Pinpoint the cell where the given text exists, returning its [x, y] midpoint coordinate. 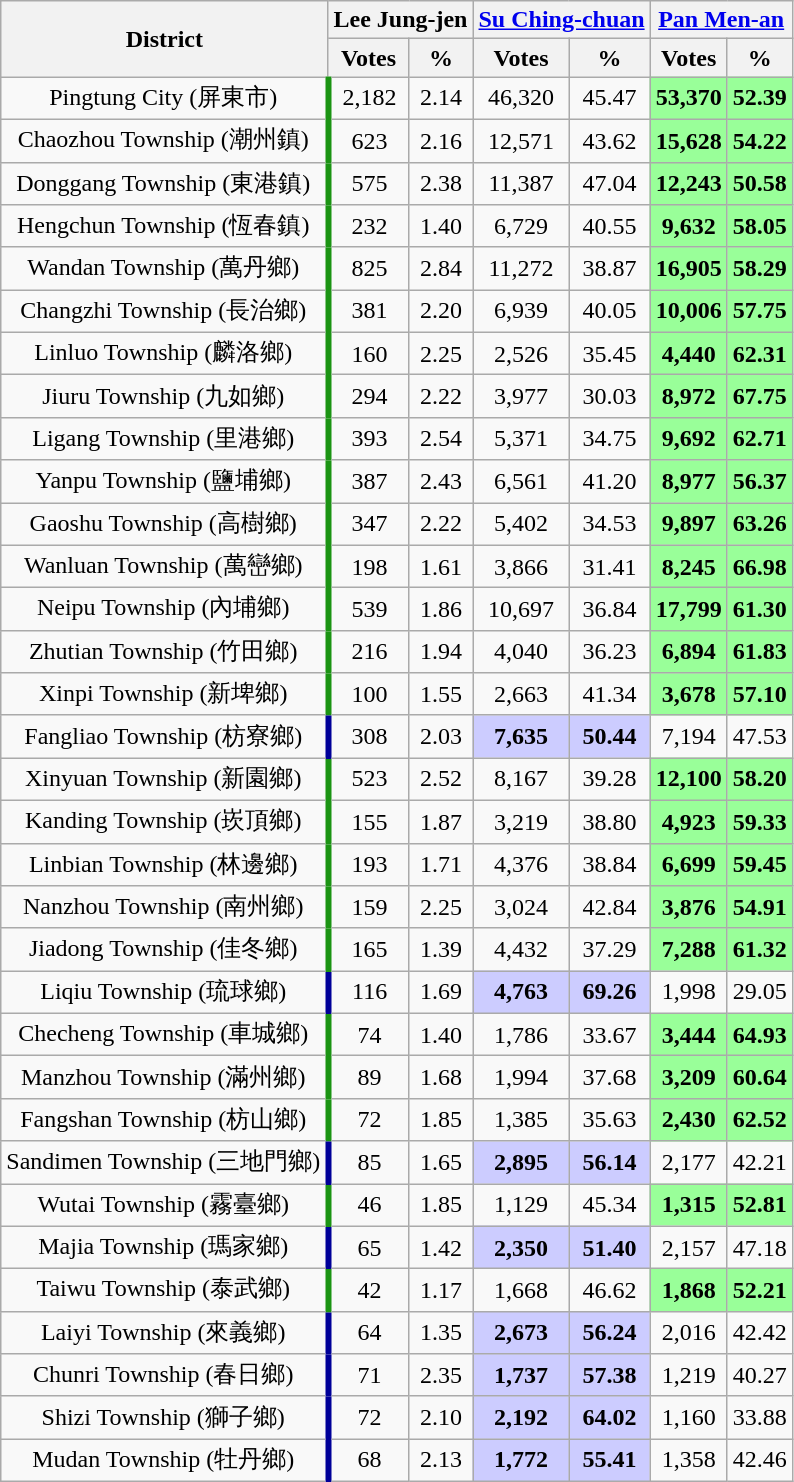
43.62 [610, 140]
2,016 [688, 1332]
1.42 [441, 1248]
387 [368, 482]
Linluo Township (麟洛鄉) [164, 354]
539 [368, 610]
47.18 [760, 1248]
1,160 [688, 1418]
2.03 [441, 736]
7,288 [688, 950]
59.45 [760, 864]
Pingtung City (屏東市) [164, 98]
35.45 [610, 354]
58.20 [760, 780]
45.34 [610, 1206]
52.39 [760, 98]
2,895 [521, 1162]
38.84 [610, 864]
52.81 [760, 1206]
5,402 [521, 524]
2.16 [441, 140]
63.26 [760, 524]
46 [368, 1206]
2,192 [521, 1418]
193 [368, 864]
1,772 [521, 1460]
1.61 [441, 566]
2,526 [521, 354]
2.52 [441, 780]
37.29 [610, 950]
55.41 [610, 1460]
Xinpi Township (新埤鄉) [164, 694]
Mudan Township (牡丹鄉) [164, 1460]
4,040 [521, 652]
62.52 [760, 1120]
Linbian Township (林邊鄉) [164, 864]
3,876 [688, 908]
2.20 [441, 312]
1.68 [441, 1078]
575 [368, 184]
57.75 [760, 312]
6,939 [521, 312]
381 [368, 312]
2,350 [521, 1248]
Donggang Township (東港鎮) [164, 184]
294 [368, 396]
57.10 [760, 694]
41.34 [610, 694]
216 [368, 652]
4,763 [521, 992]
40.05 [610, 312]
Nanzhou Township (南州鄉) [164, 908]
38.87 [610, 268]
2.54 [441, 438]
74 [368, 1034]
Hengchun Township (恆春鎮) [164, 226]
2.14 [441, 98]
Xinyuan Township (新園鄉) [164, 780]
9,897 [688, 524]
57.38 [610, 1376]
8,972 [688, 396]
46,320 [521, 98]
Fangshan Township (枋山鄉) [164, 1120]
56.24 [610, 1332]
198 [368, 566]
31.41 [610, 566]
623 [368, 140]
Zhutian Township (竹田鄉) [164, 652]
1,219 [688, 1376]
1.71 [441, 864]
29.05 [760, 992]
61.30 [760, 610]
68 [368, 1460]
36.84 [610, 610]
51.40 [610, 1248]
11,272 [521, 268]
Shizi Township (獅子鄉) [164, 1418]
1,385 [521, 1120]
393 [368, 438]
1,668 [521, 1290]
40.55 [610, 226]
2,673 [521, 1332]
Jiadong Township (佳冬鄉) [164, 950]
2,663 [521, 694]
1.87 [441, 822]
3,977 [521, 396]
47.53 [760, 736]
Checheng Township (車城鄉) [164, 1034]
12,243 [688, 184]
33.67 [610, 1034]
15,628 [688, 140]
59.33 [760, 822]
71 [368, 1376]
3,219 [521, 822]
37.68 [610, 1078]
52.21 [760, 1290]
60.64 [760, 1078]
69.26 [610, 992]
54.91 [760, 908]
67.75 [760, 396]
Fangliao Township (枋寮鄉) [164, 736]
Kanding Township (崁頂鄉) [164, 822]
3,678 [688, 694]
66.98 [760, 566]
Chunri Township (春日鄉) [164, 1376]
30.03 [610, 396]
42.21 [760, 1162]
155 [368, 822]
2,182 [368, 98]
Lee Jung-jen [400, 20]
36.23 [610, 652]
42.42 [760, 1332]
165 [368, 950]
2.13 [441, 1460]
4,440 [688, 354]
Pan Men-an [721, 20]
17,799 [688, 610]
45.47 [610, 98]
8,167 [521, 780]
308 [368, 736]
1.86 [441, 610]
3,444 [688, 1034]
6,699 [688, 864]
42.46 [760, 1460]
2,177 [688, 1162]
10,006 [688, 312]
2.38 [441, 184]
Chaozhou Township (潮州鎮) [164, 140]
1,868 [688, 1290]
Jiuru Township (九如鄉) [164, 396]
46.62 [610, 1290]
16,905 [688, 268]
1.55 [441, 694]
1.65 [441, 1162]
34.53 [610, 524]
1.17 [441, 1290]
34.75 [610, 438]
6,729 [521, 226]
6,561 [521, 482]
1.94 [441, 652]
159 [368, 908]
1,998 [688, 992]
825 [368, 268]
39.28 [610, 780]
40.27 [760, 1376]
58.05 [760, 226]
District [164, 39]
Gaoshu Township (高樹鄉) [164, 524]
Yanpu Township (鹽埔鄉) [164, 482]
8,245 [688, 566]
9,632 [688, 226]
2.10 [441, 1418]
47.04 [610, 184]
160 [368, 354]
7,194 [688, 736]
85 [368, 1162]
33.88 [760, 1418]
53,370 [688, 98]
Su Ching-chuan [562, 20]
9,692 [688, 438]
2.84 [441, 268]
58.29 [760, 268]
1,358 [688, 1460]
54.22 [760, 140]
Majia Township (瑪家鄉) [164, 1248]
61.83 [760, 652]
523 [368, 780]
Wutai Township (霧臺鄉) [164, 1206]
232 [368, 226]
65 [368, 1248]
Wandan Township (萬丹鄉) [164, 268]
12,571 [521, 140]
Taiwu Township (泰武鄉) [164, 1290]
10,697 [521, 610]
35.63 [610, 1120]
12,100 [688, 780]
42.84 [610, 908]
61.32 [760, 950]
Ligang Township (里港鄉) [164, 438]
64.93 [760, 1034]
4,432 [521, 950]
100 [368, 694]
62.71 [760, 438]
11,387 [521, 184]
2.43 [441, 482]
1,786 [521, 1034]
116 [368, 992]
1,994 [521, 1078]
1.35 [441, 1332]
64 [368, 1332]
3,866 [521, 566]
Sandimen Township (三地門鄉) [164, 1162]
Neipu Township (內埔鄉) [164, 610]
Changzhi Township (長治鄉) [164, 312]
2,430 [688, 1120]
4,376 [521, 864]
3,024 [521, 908]
38.80 [610, 822]
7,635 [521, 736]
2.35 [441, 1376]
2,157 [688, 1248]
89 [368, 1078]
8,977 [688, 482]
56.14 [610, 1162]
3,209 [688, 1078]
Liqiu Township (琉球鄉) [164, 992]
1.69 [441, 992]
Laiyi Township (來義鄉) [164, 1332]
50.44 [610, 736]
1,737 [521, 1376]
41.20 [610, 482]
Wanluan Township (萬巒鄉) [164, 566]
1.39 [441, 950]
5,371 [521, 438]
1,315 [688, 1206]
64.02 [610, 1418]
42 [368, 1290]
50.58 [760, 184]
62.31 [760, 354]
6,894 [688, 652]
Manzhou Township (滿州鄉) [164, 1078]
56.37 [760, 482]
347 [368, 524]
1,129 [521, 1206]
4,923 [688, 822]
